Pinpoint the cell where the given text exists, returning its (X, Y) midpoint coordinate. 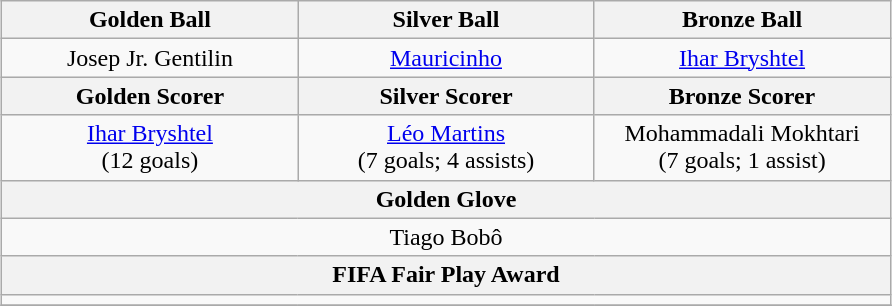
Bronze Scorer (742, 96)
Silver Scorer (446, 96)
Golden Scorer (150, 96)
Golden Ball (150, 20)
Josep Jr. Gentilin (150, 58)
Golden Glove (446, 199)
Silver Ball (446, 20)
Mauricinho (446, 58)
Tiago Bobô (446, 237)
Mohammadali Mokhtari(7 goals; 1 assist) (742, 148)
FIFA Fair Play Award (446, 275)
Léo Martins(7 goals; 4 assists) (446, 148)
Bronze Ball (742, 20)
Ihar Bryshtel (742, 58)
Ihar Bryshtel(12 goals) (150, 148)
